Provide the (X, Y) coordinate of the cell's center where the given text is located.  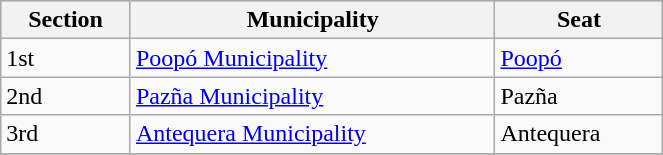
Poopó (579, 58)
Pazña (579, 96)
Pazña Municipality (312, 96)
Poopó Municipality (312, 58)
1st (66, 58)
Antequera Municipality (312, 134)
Seat (579, 20)
Section (66, 20)
Antequera (579, 134)
3rd (66, 134)
2nd (66, 96)
Municipality (312, 20)
